Return the (x, y) coordinate for the center point of the cell that contains the specified text.  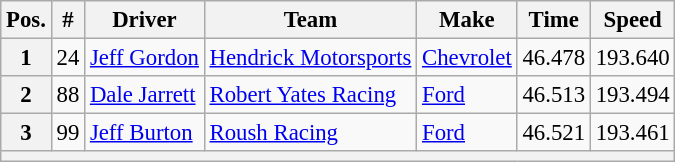
Roush Racing (310, 133)
Chevrolet (467, 58)
99 (68, 133)
46.478 (554, 58)
193.494 (632, 95)
1 (26, 58)
88 (68, 95)
46.521 (554, 133)
3 (26, 133)
Speed (632, 20)
Driver (145, 20)
193.640 (632, 58)
2 (26, 95)
Jeff Gordon (145, 58)
Jeff Burton (145, 133)
Dale Jarrett (145, 95)
# (68, 20)
Hendrick Motorsports (310, 58)
Time (554, 20)
Pos. (26, 20)
Make (467, 20)
46.513 (554, 95)
24 (68, 58)
193.461 (632, 133)
Team (310, 20)
Robert Yates Racing (310, 95)
